Scan for the cell matching the given text and deliver its [X, Y] coordinate at center. 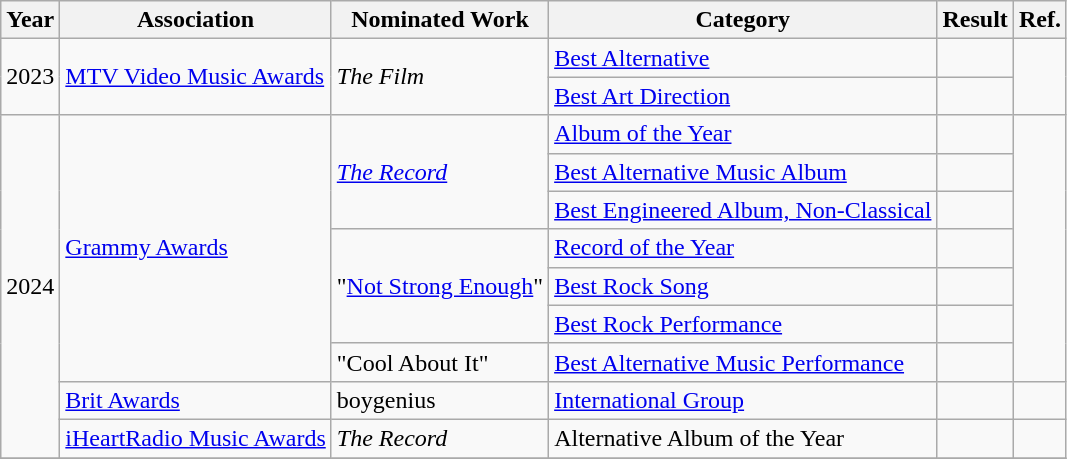
Best Rock Song [743, 286]
iHeartRadio Music Awards [196, 438]
Nominated Work [440, 20]
Brit Awards [196, 400]
"Cool About It" [440, 362]
Best Alternative [743, 58]
The Film [440, 77]
Ref. [1040, 20]
Year [30, 20]
Category [743, 20]
Record of the Year [743, 248]
MTV Video Music Awards [196, 77]
Association [196, 20]
2023 [30, 77]
Album of the Year [743, 134]
Best Art Direction [743, 96]
Best Alternative Music Performance [743, 362]
Result [975, 20]
International Group [743, 400]
Best Alternative Music Album [743, 172]
Alternative Album of the Year [743, 438]
Best Engineered Album, Non-Classical [743, 210]
boygenius [440, 400]
Grammy Awards [196, 248]
2024 [30, 286]
"Not Strong Enough" [440, 286]
Best Rock Performance [743, 324]
